Determine the [x, y] coordinate at the center of the cell enclosing the given text.  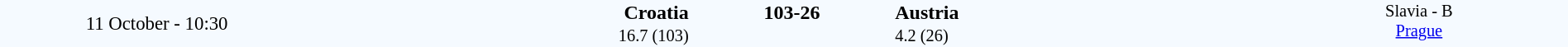
11 October - 10:30 [157, 23]
16.7 (103) [501, 36]
103-26 [791, 12]
Austria [1082, 12]
Slavia - B Prague [1419, 23]
Croatia [501, 12]
4.2 (26) [1082, 36]
